Detect which cell encompasses the target text, then output its [x, y] center coordinate. 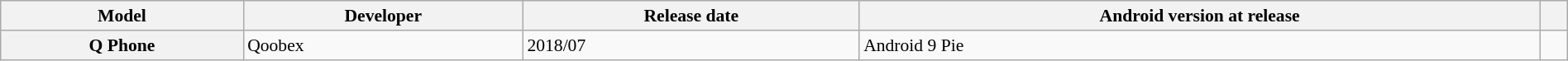
Android version at release [1199, 16]
Qoobex [383, 45]
2018/07 [691, 45]
Model [122, 16]
Release date [691, 16]
Developer [383, 16]
Android 9 Pie [1199, 45]
Q Phone [122, 45]
